Return [x, y] of the center of cell containing provided text 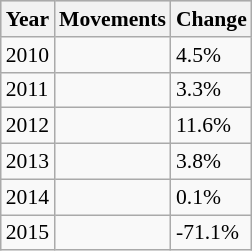
3.3% [212, 90]
Change [212, 19]
2014 [28, 197]
2013 [28, 162]
2011 [28, 90]
2015 [28, 233]
4.5% [212, 55]
11.6% [212, 126]
Movements [112, 19]
-71.1% [212, 233]
0.1% [212, 197]
2012 [28, 126]
3.8% [212, 162]
Year [28, 19]
2010 [28, 55]
